For the text-containing cell, return its midpoint in [x, y] coordinate format. 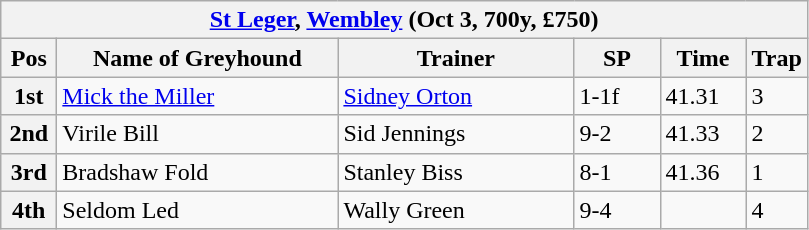
41.33 [703, 134]
Time [703, 58]
Virile Bill [198, 134]
1st [29, 96]
3 [776, 96]
Pos [29, 58]
2nd [29, 134]
Bradshaw Fold [198, 172]
2 [776, 134]
Trainer [456, 58]
Wally Green [456, 210]
1-1f [617, 96]
Stanley Biss [456, 172]
9-4 [617, 210]
Seldom Led [198, 210]
3rd [29, 172]
Trap [776, 58]
41.36 [703, 172]
Sid Jennings [456, 134]
Name of Greyhound [198, 58]
St Leger, Wembley (Oct 3, 700y, £750) [404, 20]
Mick the Miller [198, 96]
8-1 [617, 172]
9-2 [617, 134]
41.31 [703, 96]
Sidney Orton [456, 96]
4th [29, 210]
4 [776, 210]
SP [617, 58]
1 [776, 172]
